Return (x, y) of the center of cell containing provided text 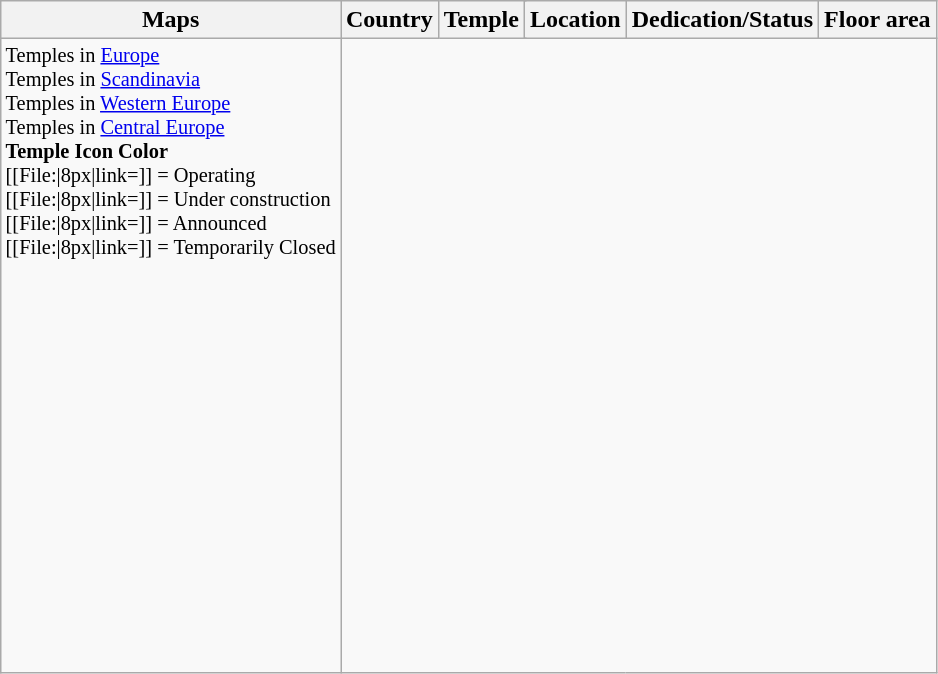
Country (389, 20)
Temple (481, 20)
Maps (171, 20)
Location (575, 20)
Dedication/Status (722, 20)
Floor area (878, 20)
